Provide the [X, Y] coordinate of the cell's center where the given text is located.  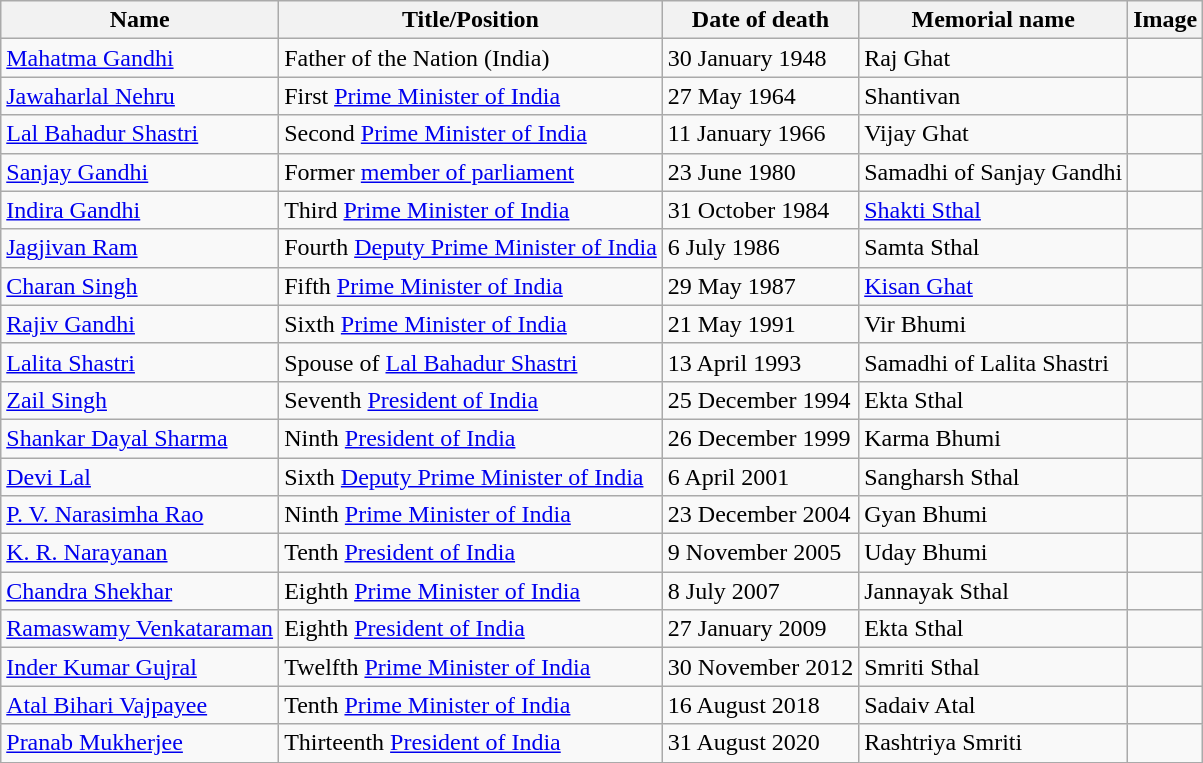
Inder Kumar Gujral [140, 667]
13 April 1993 [760, 362]
25 December 1994 [760, 400]
Title/Position [471, 20]
29 May 1987 [760, 286]
Pranab Mukherjee [140, 743]
Shankar Dayal Sharma [140, 438]
31 October 1984 [760, 210]
Uday Bhumi [994, 553]
Former member of parliament [471, 172]
Vijay Ghat [994, 134]
Samta Sthal [994, 248]
Jagjivan Ram [140, 248]
16 August 2018 [760, 705]
Chandra Shekhar [140, 591]
Lal Bahadur Shastri [140, 134]
26 December 1999 [760, 438]
Shakti Sthal [994, 210]
Karma Bhumi [994, 438]
Samadhi of Sanjay Gandhi [994, 172]
Atal Bihari Vajpayee [140, 705]
Smriti Sthal [994, 667]
Jannayak Sthal [994, 591]
Rajiv Gandhi [140, 324]
27 January 2009 [760, 629]
Eighth President of India [471, 629]
6 April 2001 [760, 477]
Kisan Ghat [994, 286]
Spouse of Lal Bahadur Shastri [471, 362]
Sangharsh Sthal [994, 477]
23 December 2004 [760, 515]
K. R. Narayanan [140, 553]
Image [1166, 20]
Ramaswamy Venkataraman [140, 629]
Indira Gandhi [140, 210]
Tenth Prime Minister of India [471, 705]
Sanjay Gandhi [140, 172]
P. V. Narasimha Rao [140, 515]
Charan Singh [140, 286]
First Prime Minister of India [471, 96]
11 January 1966 [760, 134]
Date of death [760, 20]
Samadhi of Lalita Shastri [994, 362]
23 June 1980 [760, 172]
30 January 1948 [760, 58]
Fourth Deputy Prime Minister of India [471, 248]
Father of the Nation (India) [471, 58]
Mahatma Gandhi [140, 58]
Eighth Prime Minister of India [471, 591]
Fifth Prime Minister of India [471, 286]
Thirteenth President of India [471, 743]
Seventh President of India [471, 400]
Name [140, 20]
Third Prime Minister of India [471, 210]
Raj Ghat [994, 58]
30 November 2012 [760, 667]
Lalita Shastri [140, 362]
Shantivan [994, 96]
Devi Lal [140, 477]
21 May 1991 [760, 324]
Second Prime Minister of India [471, 134]
8 July 2007 [760, 591]
Sixth Prime Minister of India [471, 324]
Gyan Bhumi [994, 515]
Zail Singh [140, 400]
Vir Bhumi [994, 324]
Tenth President of India [471, 553]
Rashtriya Smriti [994, 743]
Ninth Prime Minister of India [471, 515]
Sadaiv Atal [994, 705]
Twelfth Prime Minister of India [471, 667]
6 July 1986 [760, 248]
27 May 1964 [760, 96]
Memorial name [994, 20]
Sixth Deputy Prime Minister of India [471, 477]
Ninth President of India [471, 438]
9 November 2005 [760, 553]
Jawaharlal Nehru [140, 96]
31 August 2020 [760, 743]
